Capture the cell that displays the provided text and extract its (x, y) central coordinate. 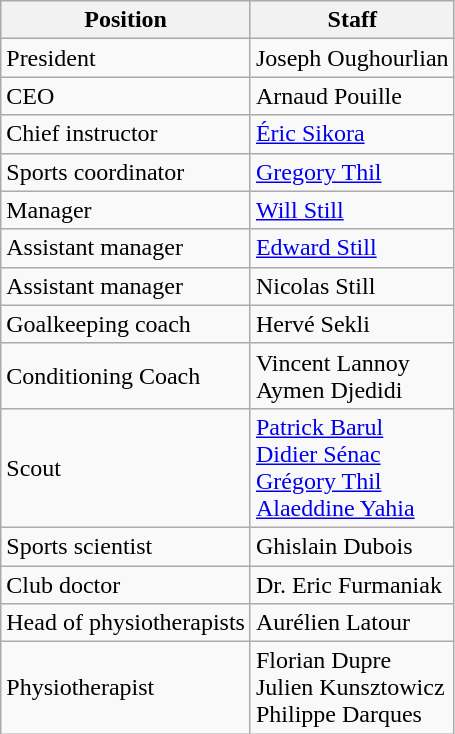
Will Still (352, 210)
Club doctor (126, 585)
Sports scientist (126, 546)
Scout (126, 468)
Patrick Barul Didier Sénac Grégory Thil Alaeddine Yahia (352, 468)
Joseph Oughourlian (352, 58)
Conditioning Coach (126, 376)
Arnaud Pouille (352, 96)
Éric Sikora (352, 134)
Edward Still (352, 248)
Ghislain Dubois (352, 546)
Sports coordinator (126, 172)
Staff (352, 20)
Physiotherapist (126, 688)
Gregory Thil (352, 172)
Manager (126, 210)
Nicolas Still (352, 286)
President (126, 58)
Dr. Eric Furmaniak (352, 585)
Goalkeeping coach (126, 324)
Position (126, 20)
CEO (126, 96)
Aurélien Latour (352, 623)
Head of physiotherapists (126, 623)
Chief instructor (126, 134)
Vincent Lannoy Aymen Djedidi (352, 376)
Florian Dupre Julien Kunsztowicz Philippe Darques (352, 688)
Hervé Sekli (352, 324)
